Capture the cell that displays the provided text and extract its (x, y) central coordinate. 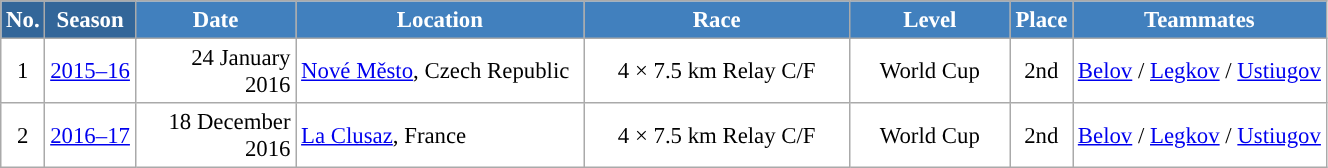
La Clusaz, France (440, 136)
1 (23, 72)
2016–17 (90, 136)
18 December 2016 (216, 136)
24 January 2016 (216, 72)
Nové Město, Czech Republic (440, 72)
Season (90, 20)
Level (930, 20)
Teammates (1200, 20)
No. (23, 20)
2015–16 (90, 72)
Place (1041, 20)
Date (216, 20)
Race (717, 20)
2 (23, 136)
Location (440, 20)
